Return [x, y] of the center of cell containing provided text 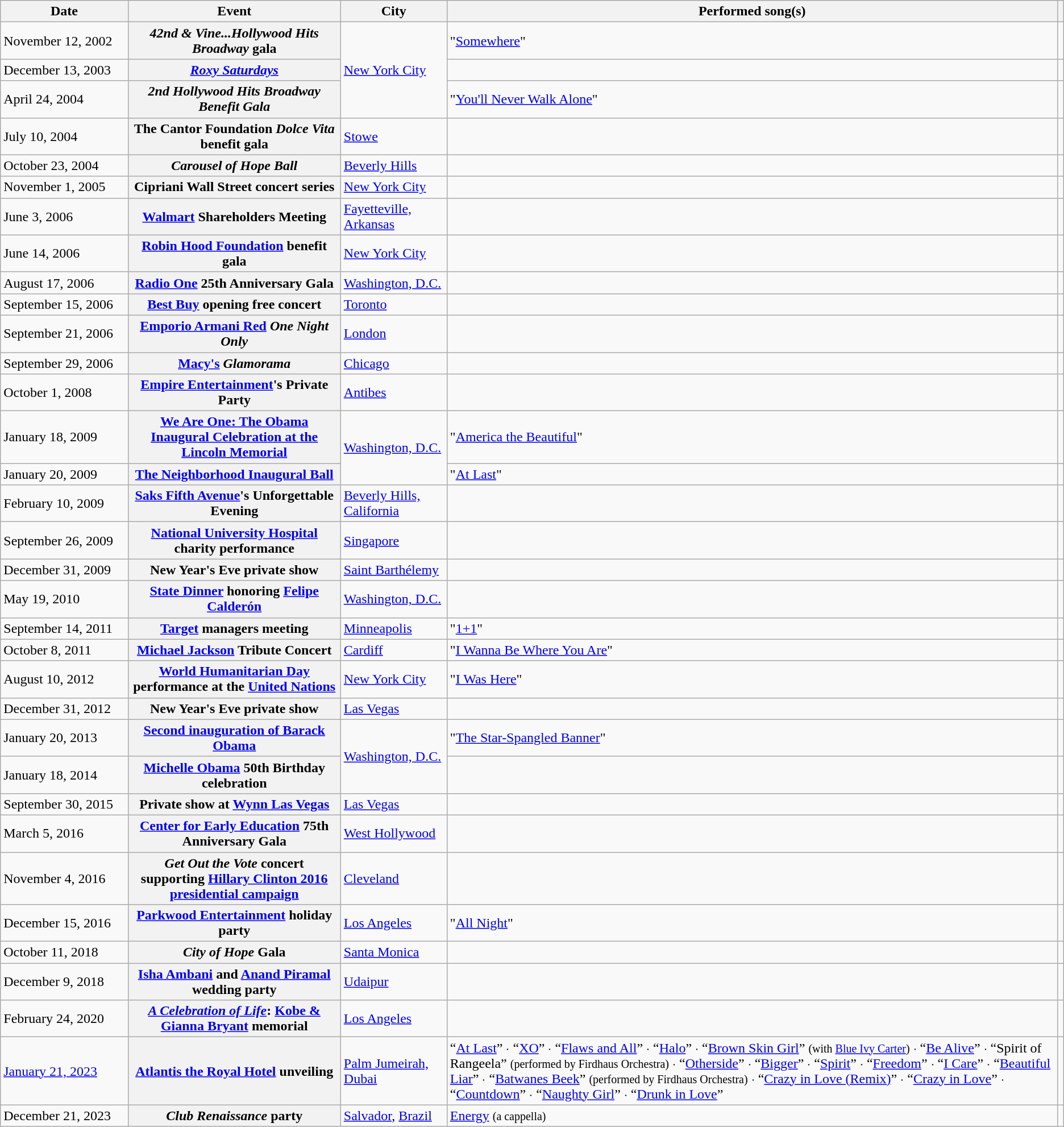
October 11, 2018 [64, 952]
April 24, 2004 [64, 99]
October 8, 2011 [64, 650]
November 1, 2005 [64, 187]
July 10, 2004 [64, 136]
We Are One: The Obama Inaugural Celebration at the Lincoln Memorial [234, 437]
June 14, 2006 [64, 254]
West Hollywood [393, 834]
Toronto [393, 304]
"All Night" [752, 923]
Saks Fifth Avenue's Unforgettable Evening [234, 504]
August 10, 2012 [64, 679]
Parkwood Entertainment holiday party [234, 923]
Performed song(s) [752, 11]
Radio One 25th Anniversary Gala [234, 283]
January 18, 2014 [64, 774]
State Dinner honoring Felipe Calderón [234, 599]
Empire Entertainment's Private Party [234, 392]
Palm Jumeirah, Dubai [393, 1071]
August 17, 2006 [64, 283]
Michelle Obama 50th Birthday celebration [234, 774]
December 13, 2003 [64, 70]
September 30, 2015 [64, 804]
Club Renaissance party [234, 1116]
London [393, 333]
Energy (a cappella) [752, 1116]
January 18, 2009 [64, 437]
Center for Early Education 75th Anniversary Gala [234, 834]
Cardiff [393, 650]
Fayetteville, Arkansas [393, 216]
Cipriani Wall Street concert series [234, 187]
Date [64, 11]
Stowe [393, 136]
A Celebration of Life: Kobe & Gianna Bryant memorial [234, 1019]
Antibes [393, 392]
November 4, 2016 [64, 878]
Singapore [393, 540]
"I Wanna Be Where You Are" [752, 650]
March 5, 2016 [64, 834]
World Humanitarian Day performance at the United Nations [234, 679]
"I Was Here" [752, 679]
December 9, 2018 [64, 981]
Chicago [393, 363]
Macy's Glamorama [234, 363]
February 10, 2009 [64, 504]
September 29, 2006 [64, 363]
December 31, 2012 [64, 708]
December 31, 2009 [64, 570]
Carousel of Hope Ball [234, 165]
Emporio Armani Red One Night Only [234, 333]
February 24, 2020 [64, 1019]
42nd & Vine...Hollywood Hits Broadway gala [234, 41]
Private show at Wynn Las Vegas [234, 804]
Cleveland [393, 878]
September 26, 2009 [64, 540]
City of Hope Gala [234, 952]
December 15, 2016 [64, 923]
September 14, 2011 [64, 628]
Walmart Shareholders Meeting [234, 216]
National University Hospital charity performance [234, 540]
November 12, 2002 [64, 41]
Atlantis the Royal Hotel unveiling [234, 1071]
Best Buy opening free concert [234, 304]
October 23, 2004 [64, 165]
"America the Beautiful" [752, 437]
Udaipur [393, 981]
September 15, 2006 [64, 304]
"1+1" [752, 628]
September 21, 2006 [64, 333]
Minneapolis [393, 628]
Event [234, 11]
May 19, 2010 [64, 599]
October 1, 2008 [64, 392]
Beverly Hills, California [393, 504]
The Neighborhood Inaugural Ball [234, 474]
January 21, 2023 [64, 1071]
January 20, 2013 [64, 738]
Target managers meeting [234, 628]
Saint Barthélemy [393, 570]
Salvador, Brazil [393, 1116]
December 21, 2023 [64, 1116]
2nd Hollywood Hits Broadway Benefit Gala [234, 99]
City [393, 11]
Isha Ambani and Anand Piramal wedding party [234, 981]
Santa Monica [393, 952]
Roxy Saturdays [234, 70]
"The Star-Spangled Banner" [752, 738]
"Somewhere" [752, 41]
Get Out the Vote concert supporting Hillary Clinton 2016 presidential campaign [234, 878]
"At Last" [752, 474]
"You'll Never Walk Alone" [752, 99]
Beverly Hills [393, 165]
Michael Jackson Tribute Concert [234, 650]
June 3, 2006 [64, 216]
January 20, 2009 [64, 474]
Second inauguration of Barack Obama [234, 738]
Robin Hood Foundation benefit gala [234, 254]
The Cantor Foundation Dolce Vita benefit gala [234, 136]
